Find where the given text appears and provide that cell's center as [X, Y] coordinate. 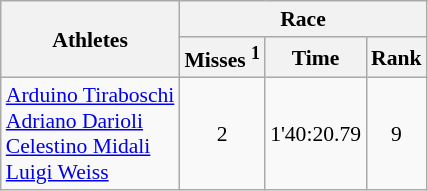
Race [302, 19]
Rank [396, 58]
Arduino TiraboschiAdriano DarioliCelestino MidaliLuigi Weiss [90, 134]
Misses 1 [222, 58]
2 [222, 134]
Time [316, 58]
9 [396, 134]
1'40:20.79 [316, 134]
Athletes [90, 40]
